Determine the (x, y) coordinate at the center of the cell enclosing the given text.  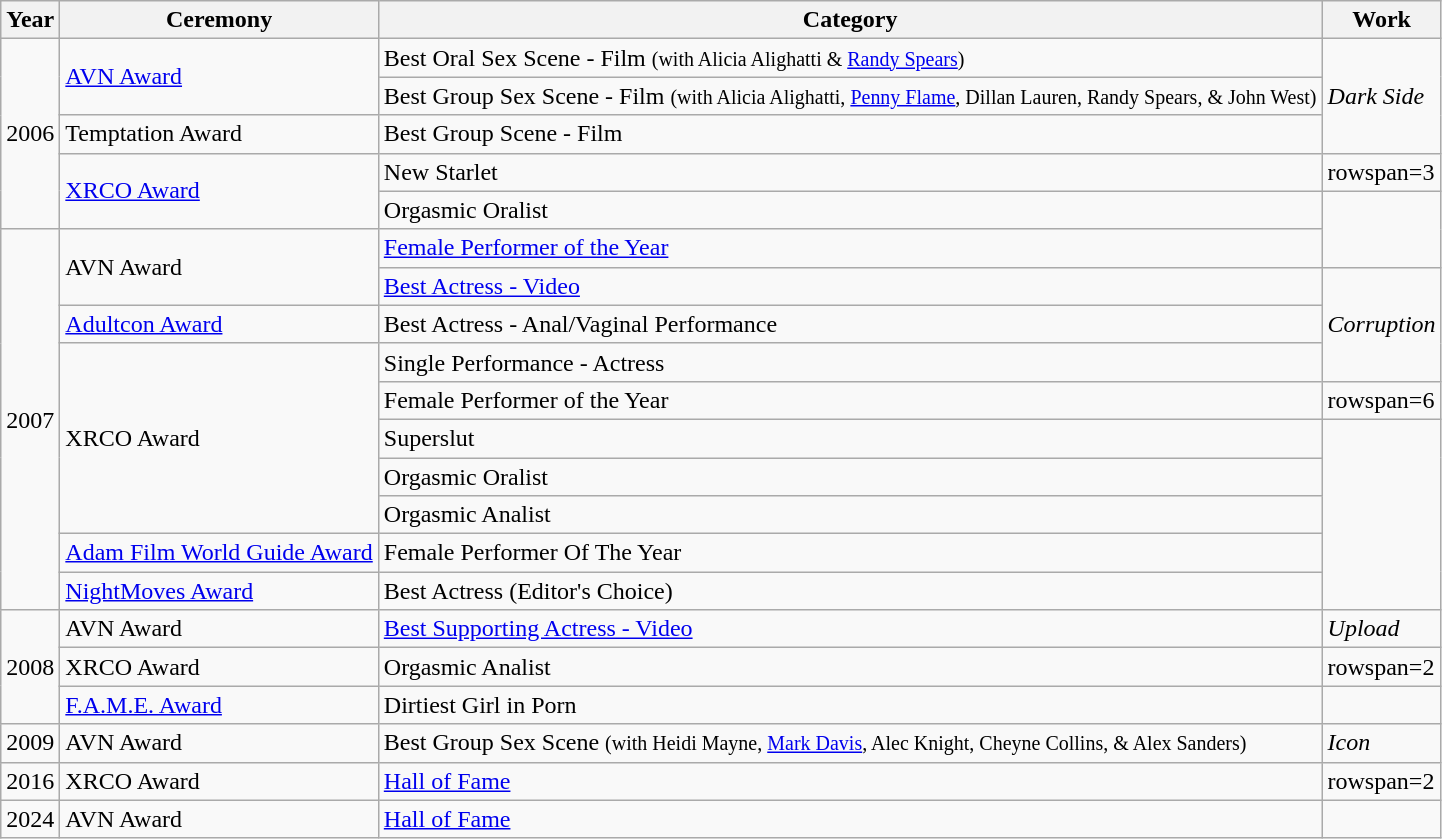
rowspan=6 (1382, 400)
Icon (1382, 743)
Best Supporting Actress - Video (850, 629)
2024 (30, 819)
Upload (1382, 629)
rowspan=3 (1382, 172)
Adultcon Award (219, 324)
Best Actress - Anal/Vaginal Performance (850, 324)
Female Performer Of The Year (850, 553)
NightMoves Award (219, 591)
Dirtiest Girl in Porn (850, 705)
Best Group Scene - Film (850, 134)
2006 (30, 134)
2016 (30, 781)
Best Actress - Video (850, 286)
Single Performance - Actress (850, 362)
Category (850, 20)
Best Group Sex Scene - Film (with Alicia Alighatti, Penny Flame, Dillan Lauren, Randy Spears, & John West) (850, 96)
Dark Side (1382, 96)
Best Group Sex Scene (with Heidi Mayne, Mark Davis, Alec Knight, Cheyne Collins, & Alex Sanders) (850, 743)
Ceremony (219, 20)
Year (30, 20)
2007 (30, 420)
Temptation Award (219, 134)
Work (1382, 20)
Adam Film World Guide Award (219, 553)
Best Oral Sex Scene - Film (with Alicia Alighatti & Randy Spears) (850, 58)
2009 (30, 743)
Corruption (1382, 324)
New Starlet (850, 172)
Superslut (850, 438)
Best Actress (Editor's Choice) (850, 591)
2008 (30, 667)
F.A.M.E. Award (219, 705)
